Output the [X, Y] coordinate of the center of the cell containing the given text.  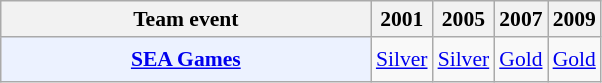
2005 [464, 19]
2001 [402, 19]
2007 [520, 19]
SEA Games [186, 60]
2009 [574, 19]
Team event [186, 19]
